From the cell containing the given text, extract its center point as (x, y) coordinate. 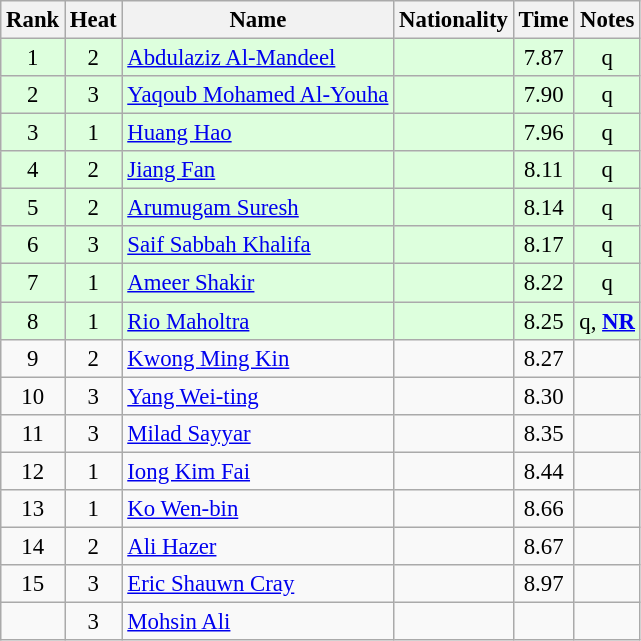
8.17 (544, 245)
Kwong Ming Kin (258, 358)
8.27 (544, 358)
8.97 (544, 584)
6 (33, 245)
8.25 (544, 321)
Jiang Fan (258, 170)
9 (33, 358)
Iong Kim Fai (258, 471)
Time (544, 20)
13 (33, 509)
q, NR (607, 321)
8.35 (544, 433)
5 (33, 208)
10 (33, 396)
Ameer Shakir (258, 283)
Heat (94, 20)
Rio Maholtra (258, 321)
Huang Hao (258, 133)
8.30 (544, 396)
12 (33, 471)
8.14 (544, 208)
Name (258, 20)
8.66 (544, 509)
7.90 (544, 95)
Ali Hazer (258, 546)
14 (33, 546)
8.67 (544, 546)
7 (33, 283)
15 (33, 584)
Rank (33, 20)
Milad Sayyar (258, 433)
Yaqoub Mohamed Al-Youha (258, 95)
Eric Shauwn Cray (258, 584)
8.22 (544, 283)
Ko Wen-bin (258, 509)
Abdulaziz Al-Mandeel (258, 58)
7.87 (544, 58)
8 (33, 321)
Arumugam Suresh (258, 208)
Notes (607, 20)
11 (33, 433)
7.96 (544, 133)
8.44 (544, 471)
Saif Sabbah Khalifa (258, 245)
4 (33, 170)
Nationality (454, 20)
Yang Wei-ting (258, 396)
8.11 (544, 170)
Mohsin Ali (258, 621)
